Provide the [x, y] coordinate of the cell's center where the given text is located.  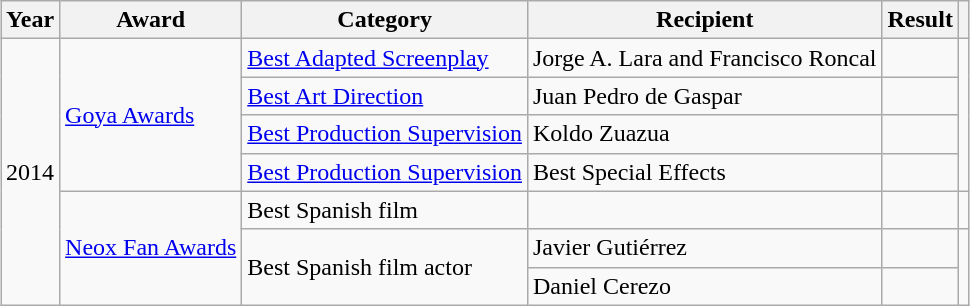
Daniel Cerezo [704, 286]
Category [385, 20]
Best Spanish film [385, 210]
Jorge A. Lara and Francisco Roncal [704, 58]
Best Spanish film actor [385, 267]
Best Adapted Screenplay [385, 58]
Result [920, 20]
Goya Awards [151, 115]
Javier Gutiérrez [704, 248]
2014 [30, 172]
Neox Fan Awards [151, 248]
Award [151, 20]
Best Special Effects [704, 172]
Best Art Direction [385, 96]
Koldo Zuazua [704, 134]
Juan Pedro de Gaspar [704, 96]
Recipient [704, 20]
Year [30, 20]
